Find where the given text appears and provide that cell's center as [x, y] coordinate. 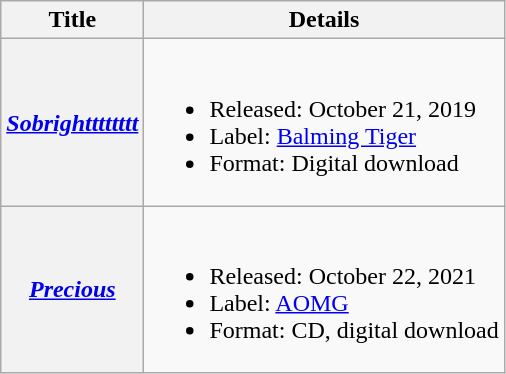
Title [72, 20]
Released: October 22, 2021Label: AOMGFormat: CD, digital download [324, 290]
Precious [72, 290]
Sobrightttttttt [72, 122]
Details [324, 20]
Released: October 21, 2019Label: Balming TigerFormat: Digital download [324, 122]
